Search for the cell housing the specified text and yield its [X, Y] center coordinate. 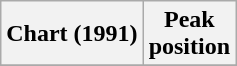
Chart (1991) [72, 34]
Peakposition [189, 34]
